Identify which cell holds the provided text, then report its (x, y) central coordinate. 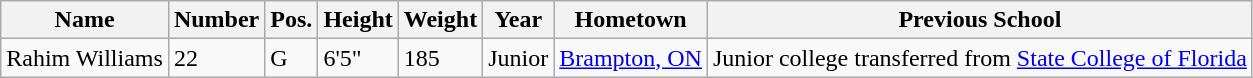
Weight (440, 20)
6'5" (358, 58)
Hometown (631, 20)
Junior (518, 58)
Rahim Williams (85, 58)
Number (216, 20)
G (292, 58)
185 (440, 58)
Brampton, ON (631, 58)
22 (216, 58)
Junior college transferred from State College of Florida (980, 58)
Pos. (292, 20)
Name (85, 20)
Previous School (980, 20)
Height (358, 20)
Year (518, 20)
